Output the (X, Y) coordinate of the center of the cell containing the given text.  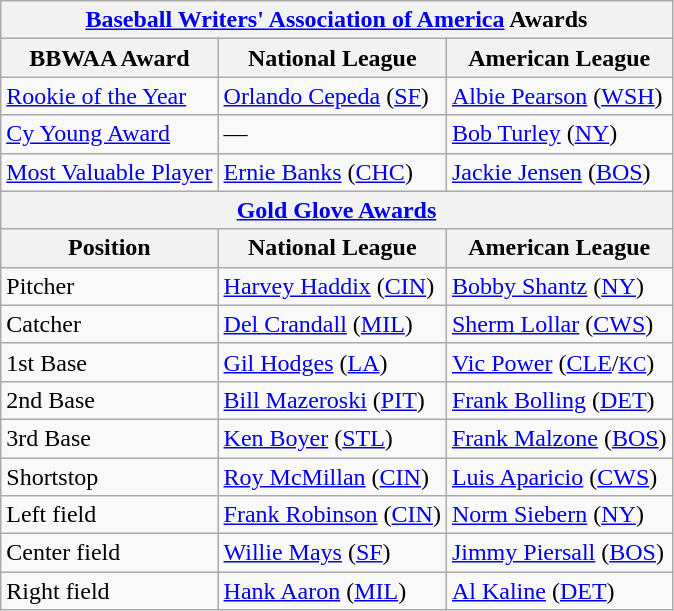
Left field (110, 515)
Shortstop (110, 477)
Albie Pearson (WSH) (559, 96)
Frank Bolling (DET) (559, 400)
Catcher (110, 324)
Right field (110, 591)
Sherm Lollar (CWS) (559, 324)
Ken Boyer (STL) (332, 438)
Harvey Haddix (CIN) (332, 286)
Baseball Writers' Association of America Awards (336, 20)
Roy McMillan (CIN) (332, 477)
Pitcher (110, 286)
Vic Power (CLE/KC) (559, 362)
Bill Mazeroski (PIT) (332, 400)
Frank Malzone (BOS) (559, 438)
Position (110, 248)
Gil Hodges (LA) (332, 362)
— (332, 134)
Frank Robinson (CIN) (332, 515)
Gold Glove Awards (336, 210)
Jackie Jensen (BOS) (559, 172)
Cy Young Award (110, 134)
Rookie of the Year (110, 96)
Del Crandall (MIL) (332, 324)
Ernie Banks (CHC) (332, 172)
1st Base (110, 362)
Most Valuable Player (110, 172)
Orlando Cepeda (SF) (332, 96)
Center field (110, 553)
Al Kaline (DET) (559, 591)
Luis Aparicio (CWS) (559, 477)
Bobby Shantz (NY) (559, 286)
3rd Base (110, 438)
2nd Base (110, 400)
Norm Siebern (NY) (559, 515)
Willie Mays (SF) (332, 553)
Bob Turley (NY) (559, 134)
Jimmy Piersall (BOS) (559, 553)
BBWAA Award (110, 58)
Hank Aaron (MIL) (332, 591)
